Identify which cell holds the provided text, then report its (X, Y) central coordinate. 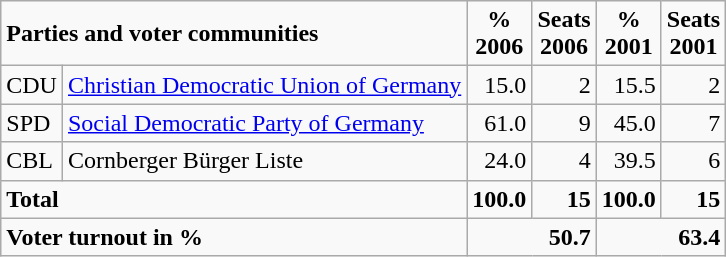
Voter turnout in % (234, 237)
15.0 (500, 85)
Seats2006 (564, 34)
45.0 (628, 123)
Parties and voter communities (234, 34)
15.5 (628, 85)
%2006 (500, 34)
CDU (32, 85)
4 (564, 161)
6 (693, 161)
Cornberger Bürger Liste (264, 161)
9 (564, 123)
24.0 (500, 161)
Total (234, 199)
SPD (32, 123)
39.5 (628, 161)
CBL (32, 161)
63.4 (660, 237)
61.0 (500, 123)
%2001 (628, 34)
Seats2001 (693, 34)
Christian Democratic Union of Germany (264, 85)
7 (693, 123)
Social Democratic Party of Germany (264, 123)
50.7 (532, 237)
